Scan for the cell matching the given text and deliver its [x, y] coordinate at center. 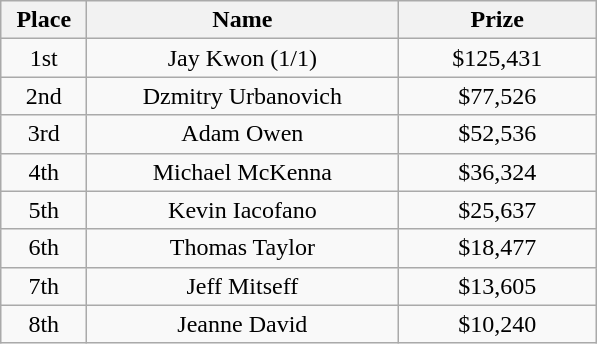
Adam Owen [242, 134]
Jay Kwon (1/1) [242, 58]
Dzmitry Urbanovich [242, 96]
$13,605 [498, 286]
4th [44, 172]
2nd [44, 96]
Prize [498, 20]
$25,637 [498, 210]
Place [44, 20]
6th [44, 248]
$77,526 [498, 96]
Kevin Iacofano [242, 210]
$36,324 [498, 172]
$125,431 [498, 58]
$10,240 [498, 324]
1st [44, 58]
$52,536 [498, 134]
Jeanne David [242, 324]
Jeff Mitseff [242, 286]
5th [44, 210]
$18,477 [498, 248]
Michael McKenna [242, 172]
8th [44, 324]
Thomas Taylor [242, 248]
7th [44, 286]
Name [242, 20]
3rd [44, 134]
